From the cell containing the given text, extract its center point as (x, y) coordinate. 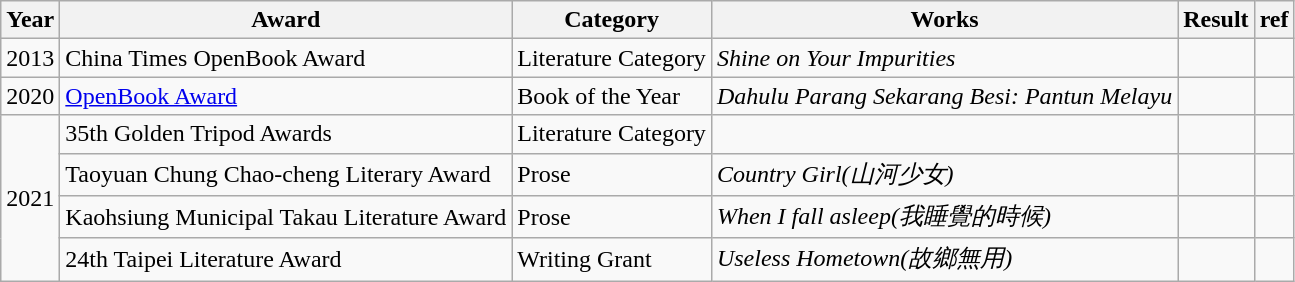
When I fall asleep(我睡覺的時候) (944, 218)
OpenBook Award (286, 96)
Book of the Year (612, 96)
24th Taipei Literature Award (286, 260)
Result (1216, 20)
Writing Grant (612, 260)
Year (30, 20)
China Times OpenBook Award (286, 58)
2021 (30, 198)
Works (944, 20)
Category (612, 20)
35th Golden Tripod Awards (286, 134)
Useless Hometown(故鄉無用) (944, 260)
Kaohsiung Municipal Takau Literature Award (286, 218)
ref (1274, 20)
Award (286, 20)
Shine on Your Impurities (944, 58)
2020 (30, 96)
Country Girl(山河少女) (944, 174)
Dahulu Parang Sekarang Besi: Pantun Melayu (944, 96)
2013 (30, 58)
Taoyuan Chung Chao-cheng Literary Award (286, 174)
